Locate the cell with the specified text and output its (X, Y) center coordinate. 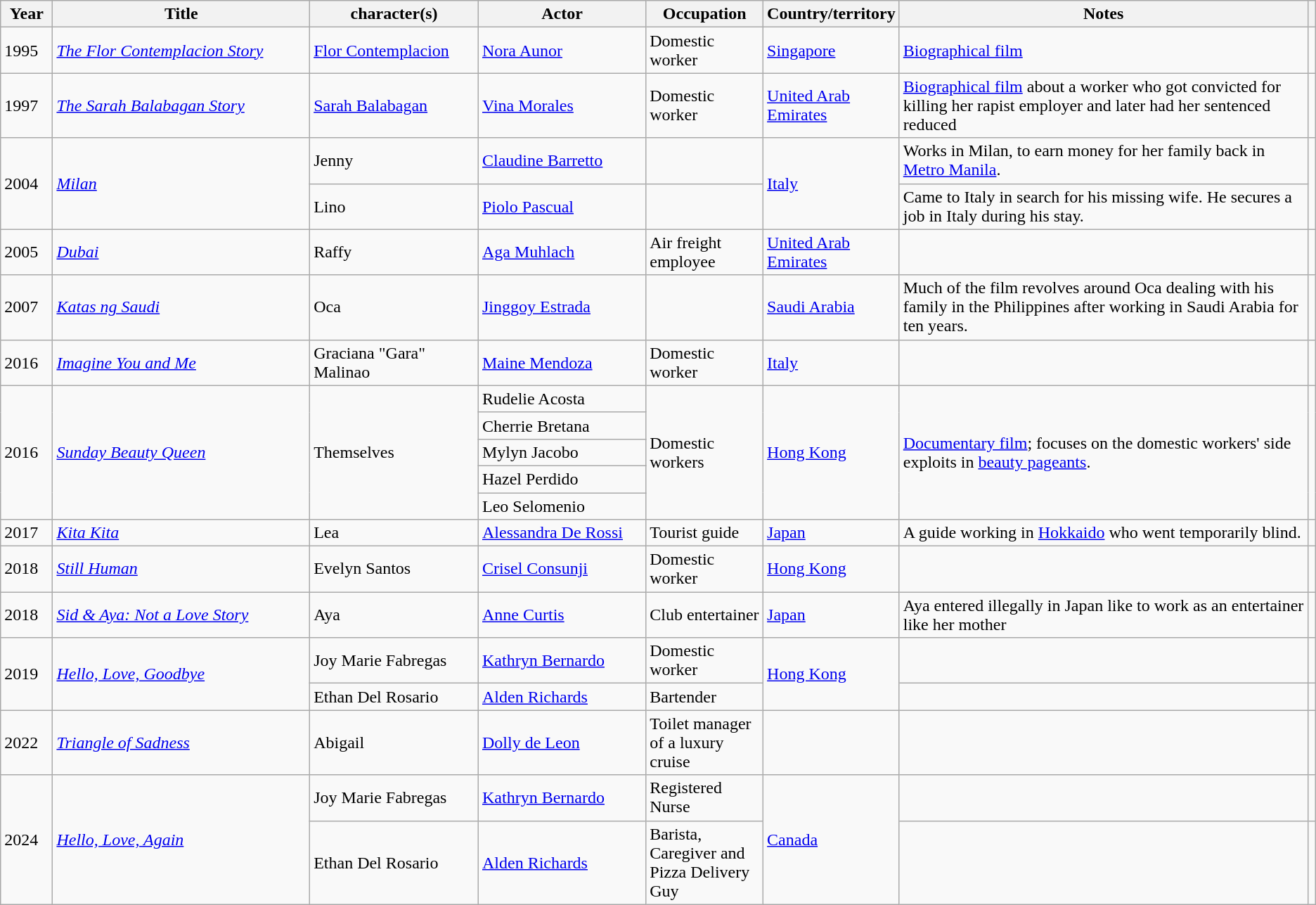
2005 (27, 252)
Title (181, 14)
Occupation (704, 14)
Claudine Barretto (562, 160)
Came to Italy in search for his missing wife. He secures a job in Italy during his stay. (1104, 207)
Hello, Love, Goodbye (181, 674)
Much of the film revolves around Oca dealing with his family in the Philippines after working in Saudi Arabia for ten years. (1104, 307)
Dubai (181, 252)
Aya entered illegally in Japan like to work as an entertainer like her mother (1104, 615)
Actor (562, 14)
Hello, Love, Again (181, 840)
Abigail (394, 743)
2019 (27, 674)
2004 (27, 184)
1997 (27, 105)
Anne Curtis (562, 615)
Aga Muhlach (562, 252)
Nora Aunor (562, 51)
Registered Nurse (704, 797)
Still Human (181, 570)
Triangle of Sadness (181, 743)
Sid & Aya: Not a Love Story (181, 615)
Lea (394, 533)
Singapore (832, 51)
Domestic workers (704, 452)
Themselves (394, 452)
Year (27, 14)
Toilet manager of a luxury cruise (704, 743)
Evelyn Santos (394, 570)
Jenny (394, 160)
Raffy (394, 252)
Saudi Arabia (832, 307)
Graciana "Gara" Malinao (394, 363)
Works in Milan, to earn money for her family back in Metro Manila. (1104, 160)
Dolly de Leon (562, 743)
2022 (27, 743)
Documentary film; focuses on the domestic workers' side exploits in beauty pageants. (1104, 452)
Alessandra De Rossi (562, 533)
Bartender (704, 697)
Rudelie Acosta (562, 399)
The Flor Contemplacion Story (181, 51)
Imagine You and Me (181, 363)
Leo Selomenio (562, 506)
Katas ng Saudi (181, 307)
Lino (394, 207)
Club entertainer (704, 615)
Country/territory (832, 14)
2024 (27, 840)
Canada (832, 840)
character(s) (394, 14)
Crisel Consunji (562, 570)
Sunday Beauty Queen (181, 452)
Notes (1104, 14)
Tourist guide (704, 533)
Air freight employee (704, 252)
Jinggoy Estrada (562, 307)
Biographical film about a worker who got convicted for killing her rapist employer and later had her sentenced reduced (1104, 105)
Maine Mendoza (562, 363)
The Sarah Balabagan Story (181, 105)
Barista, Caregiver and Pizza Delivery Guy (704, 862)
Biographical film (1104, 51)
1995 (27, 51)
Piolo Pascual (562, 207)
Cherrie Bretana (562, 425)
2017 (27, 533)
A guide working in Hokkaido who went temporarily blind. (1104, 533)
Mylyn Jacobo (562, 452)
Flor Contemplacion (394, 51)
Milan (181, 184)
Vina Morales (562, 105)
2007 (27, 307)
Aya (394, 615)
Oca (394, 307)
Hazel Perdido (562, 479)
Kita Kita (181, 533)
Sarah Balabagan (394, 105)
